Find where the given text appears and provide that cell's center as [X, Y] coordinate. 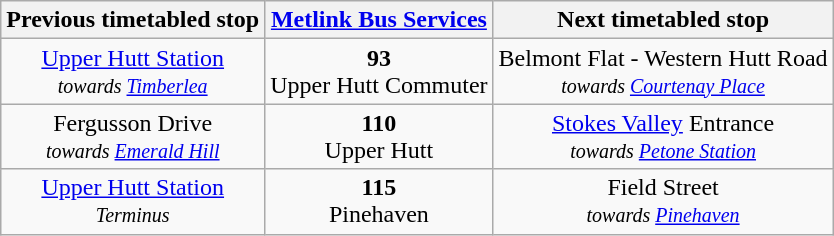
110Upper Hutt [379, 136]
Stokes Valley Entrancetowards Petone Station [663, 136]
Field Streettowards Pinehaven [663, 202]
115Pinehaven [379, 202]
Upper Hutt StationTerminus [133, 202]
Metlink Bus Services [379, 20]
Upper Hutt Stationtowards Timberlea [133, 72]
Fergusson Drivetowards Emerald Hill [133, 136]
Belmont Flat - Western Hutt Roadtowards Courtenay Place [663, 72]
93Upper Hutt Commuter [379, 72]
Next timetabled stop [663, 20]
Previous timetabled stop [133, 20]
